Scan for the cell matching the given text and deliver its [x, y] coordinate at center. 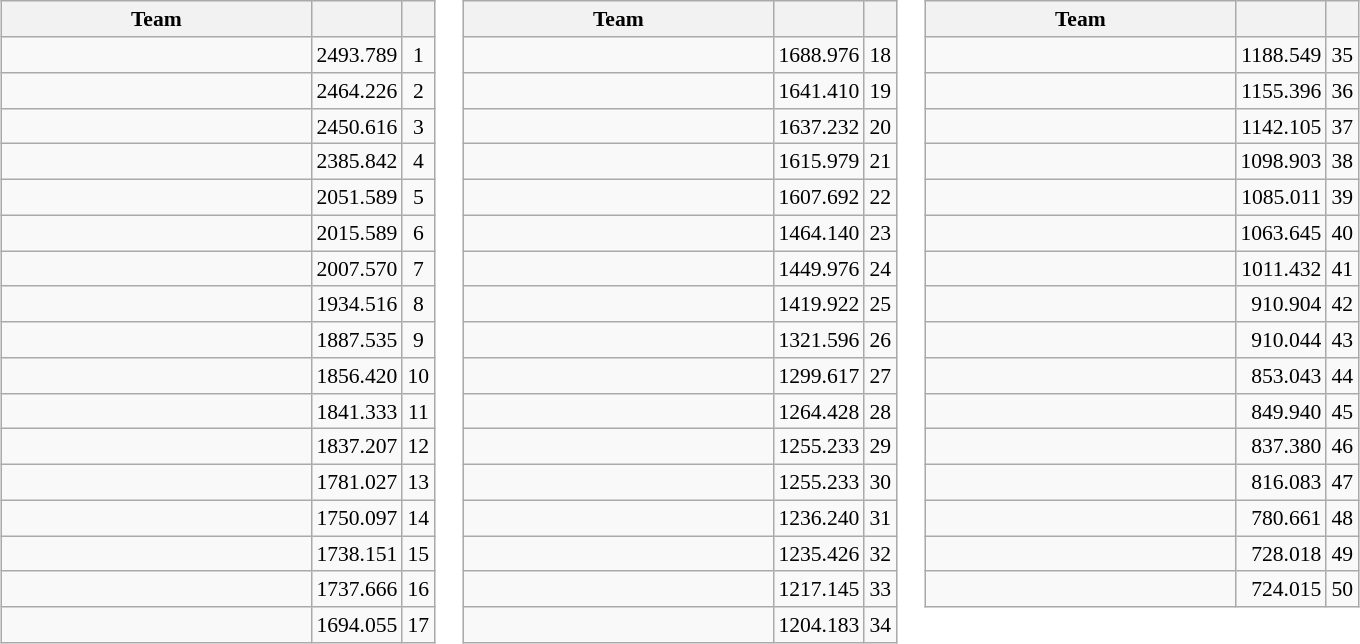
1750.097 [356, 518]
24 [880, 269]
1694.055 [356, 625]
1688.976 [818, 55]
1011.432 [1280, 269]
46 [1342, 447]
1464.140 [818, 233]
20 [880, 126]
43 [1342, 340]
1235.426 [818, 554]
728.018 [1280, 554]
36 [1342, 91]
853.043 [1280, 376]
1781.027 [356, 482]
6 [418, 233]
1155.396 [1280, 91]
27 [880, 376]
45 [1342, 411]
30 [880, 482]
25 [880, 304]
1449.976 [818, 269]
2051.589 [356, 197]
31 [880, 518]
18 [880, 55]
35 [1342, 55]
1841.333 [356, 411]
816.083 [1280, 482]
3 [418, 126]
2493.789 [356, 55]
1188.549 [1280, 55]
1856.420 [356, 376]
1264.428 [818, 411]
1217.145 [818, 589]
14 [418, 518]
10 [418, 376]
1738.151 [356, 554]
1321.596 [818, 340]
5 [418, 197]
1098.903 [1280, 162]
41 [1342, 269]
26 [880, 340]
1204.183 [818, 625]
2464.226 [356, 91]
37 [1342, 126]
1142.105 [1280, 126]
837.380 [1280, 447]
22 [880, 197]
15 [418, 554]
8 [418, 304]
39 [1342, 197]
12 [418, 447]
44 [1342, 376]
1934.516 [356, 304]
42 [1342, 304]
1 [418, 55]
4 [418, 162]
7 [418, 269]
16 [418, 589]
23 [880, 233]
910.904 [1280, 304]
1063.645 [1280, 233]
38 [1342, 162]
19 [880, 91]
1837.207 [356, 447]
1607.692 [818, 197]
11 [418, 411]
21 [880, 162]
2385.842 [356, 162]
2007.570 [356, 269]
1637.232 [818, 126]
1419.922 [818, 304]
1737.666 [356, 589]
29 [880, 447]
1299.617 [818, 376]
28 [880, 411]
2450.616 [356, 126]
40 [1342, 233]
48 [1342, 518]
2 [418, 91]
49 [1342, 554]
47 [1342, 482]
1085.011 [1280, 197]
1236.240 [818, 518]
1641.410 [818, 91]
1615.979 [818, 162]
17 [418, 625]
13 [418, 482]
849.940 [1280, 411]
34 [880, 625]
32 [880, 554]
780.661 [1280, 518]
724.015 [1280, 589]
910.044 [1280, 340]
2015.589 [356, 233]
50 [1342, 589]
1887.535 [356, 340]
9 [418, 340]
33 [880, 589]
